Scan for the cell matching the given text and deliver its [X, Y] coordinate at center. 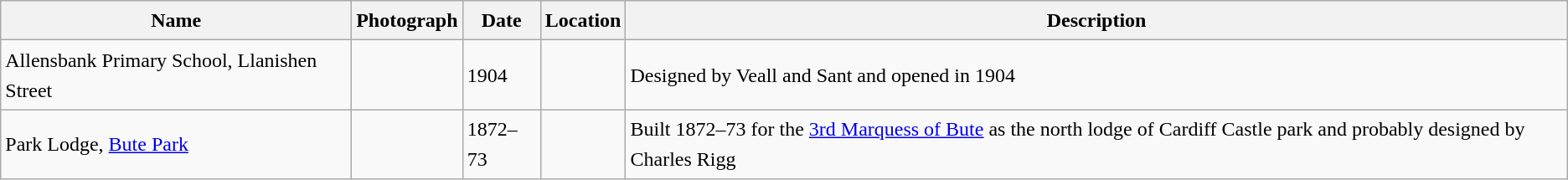
Designed by Veall and Sant and opened in 1904 [1096, 75]
Park Lodge, Bute Park [176, 144]
Description [1096, 20]
Built 1872–73 for the 3rd Marquess of Bute as the north lodge of Cardiff Castle park and probably designed by Charles Rigg [1096, 144]
Name [176, 20]
Location [583, 20]
Photograph [407, 20]
Allensbank Primary School, Llanishen Street [176, 75]
1872–73 [501, 144]
Date [501, 20]
1904 [501, 75]
